Return the [x, y] coordinate for the center point of the cell that contains the specified text.  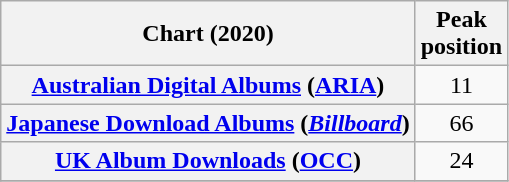
Japanese Download Albums (Billboard) [208, 123]
Chart (2020) [208, 34]
11 [461, 85]
24 [461, 161]
UK Album Downloads (OCC) [208, 161]
Australian Digital Albums (ARIA) [208, 85]
Peakposition [461, 34]
66 [461, 123]
